Extract the [x, y] coordinate from the center of the cell holding the provided text.  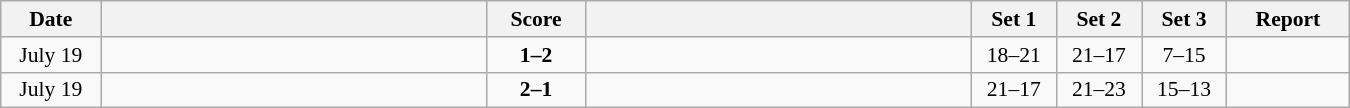
Report [1288, 19]
Date [51, 19]
Set 1 [1014, 19]
Set 3 [1184, 19]
18–21 [1014, 55]
21–23 [1098, 90]
2–1 [536, 90]
Score [536, 19]
7–15 [1184, 55]
Set 2 [1098, 19]
15–13 [1184, 90]
1–2 [536, 55]
